Locate the cell with the specified text and output its (X, Y) center coordinate. 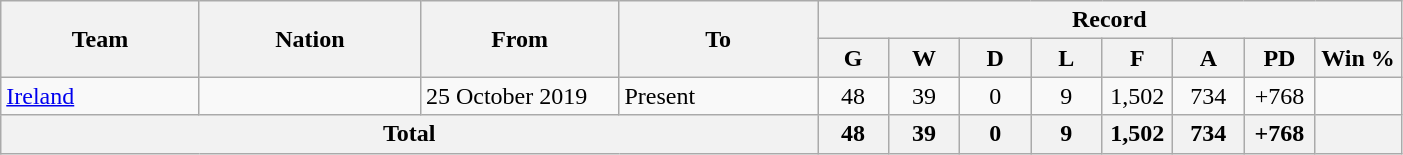
Nation (310, 39)
From (520, 39)
Ireland (100, 96)
W (924, 58)
Team (100, 39)
PD (1280, 58)
Record (1110, 20)
Present (718, 96)
A (1208, 58)
Total (410, 134)
25 October 2019 (520, 96)
L (1066, 58)
F (1138, 58)
To (718, 39)
Win % (1358, 58)
G (854, 58)
D (996, 58)
